Capture the cell that displays the provided text and extract its [x, y] central coordinate. 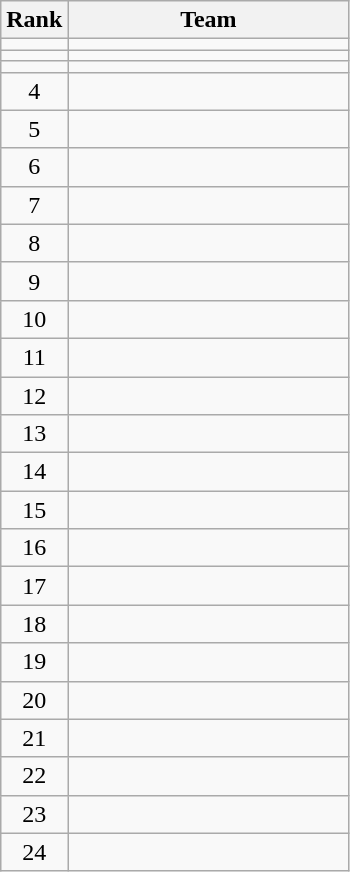
12 [34, 395]
6 [34, 167]
15 [34, 510]
4 [34, 91]
24 [34, 852]
17 [34, 586]
5 [34, 129]
14 [34, 472]
18 [34, 624]
11 [34, 357]
10 [34, 319]
21 [34, 738]
13 [34, 434]
16 [34, 548]
22 [34, 776]
Rank [34, 20]
Team [208, 20]
9 [34, 281]
20 [34, 700]
19 [34, 662]
23 [34, 814]
8 [34, 243]
7 [34, 205]
